Pinpoint the cell where the given text exists, returning its (x, y) midpoint coordinate. 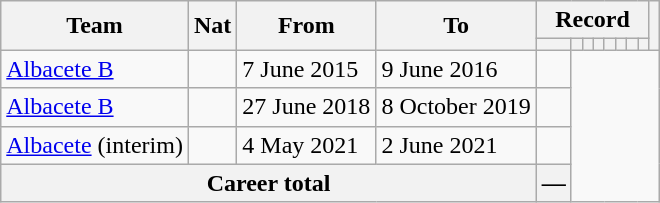
Nat (212, 26)
Team (95, 26)
9 June 2016 (456, 69)
To (456, 26)
Albacete (interim) (95, 145)
— (554, 183)
Record (592, 20)
7 June 2015 (306, 69)
2 June 2021 (456, 145)
Career total (268, 183)
From (306, 26)
8 October 2019 (456, 107)
4 May 2021 (306, 145)
27 June 2018 (306, 107)
